Locate the cell with the specified text and output its (X, Y) center coordinate. 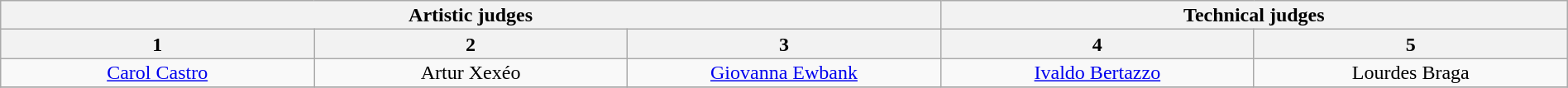
Lourdes Braga (1411, 72)
Ivaldo Bertazzo (1097, 72)
Artur Xexéo (471, 72)
4 (1097, 44)
Carol Castro (157, 72)
Artistic judges (471, 15)
Technical judges (1254, 15)
3 (784, 44)
1 (157, 44)
2 (471, 44)
5 (1411, 44)
Giovanna Ewbank (784, 72)
